Capture the cell that displays the provided text and extract its [X, Y] central coordinate. 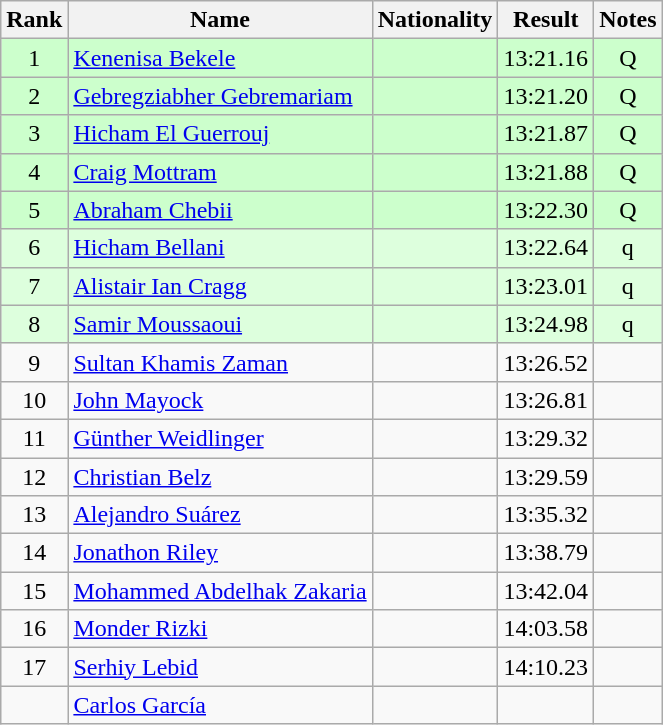
Christian Belz [220, 477]
13:29.59 [546, 477]
Name [220, 20]
Craig Mottram [220, 172]
13:35.32 [546, 515]
13:21.87 [546, 134]
13:22.30 [546, 210]
Hicham Bellani [220, 248]
Hicham El Guerrouj [220, 134]
Rank [34, 20]
8 [34, 324]
Serhiy Lebid [220, 667]
9 [34, 362]
Samir Moussaoui [220, 324]
13:42.04 [546, 591]
Alistair Ian Cragg [220, 286]
John Mayock [220, 400]
5 [34, 210]
13:26.81 [546, 400]
13:22.64 [546, 248]
Günther Weidlinger [220, 438]
14 [34, 553]
Sultan Khamis Zaman [220, 362]
2 [34, 96]
13:29.32 [546, 438]
16 [34, 629]
4 [34, 172]
13:26.52 [546, 362]
3 [34, 134]
Abraham Chebii [220, 210]
13:24.98 [546, 324]
Nationality [435, 20]
Carlos García [220, 705]
11 [34, 438]
6 [34, 248]
Alejandro Suárez [220, 515]
12 [34, 477]
14:03.58 [546, 629]
13:21.16 [546, 58]
1 [34, 58]
Notes [628, 20]
10 [34, 400]
13:21.88 [546, 172]
Monder Rizki [220, 629]
14:10.23 [546, 667]
13 [34, 515]
13:38.79 [546, 553]
Gebregziabher Gebremariam [220, 96]
13:23.01 [546, 286]
Result [546, 20]
Mohammed Abdelhak Zakaria [220, 591]
7 [34, 286]
Jonathon Riley [220, 553]
13:21.20 [546, 96]
Kenenisa Bekele [220, 58]
15 [34, 591]
17 [34, 667]
